Find where the given text appears and provide that cell's center as [X, Y] coordinate. 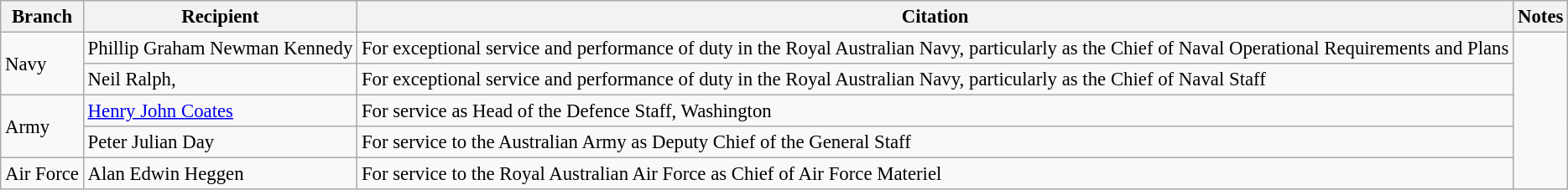
Phillip Graham Newman Kennedy [220, 49]
Citation [935, 17]
For exceptional service and performance of duty in the Royal Australian Navy, particularly as the Chief of Naval Operational Requirements and Plans [935, 49]
Notes [1540, 17]
Recipient [220, 17]
For service to the Royal Australian Air Force as Chief of Air Force Materiel [935, 174]
For exceptional service and performance of duty in the Royal Australian Navy, particularly as the Chief of Naval Staff [935, 80]
For service as Head of the Defence Staff, Washington [935, 111]
For service to the Australian Army as Deputy Chief of the General Staff [935, 142]
Army [42, 127]
Branch [42, 17]
Alan Edwin Heggen [220, 174]
Henry John Coates [220, 111]
Peter Julian Day [220, 142]
Air Force [42, 174]
Neil Ralph, [220, 80]
Navy [42, 64]
